Capture the cell that displays the provided text and extract its [X, Y] central coordinate. 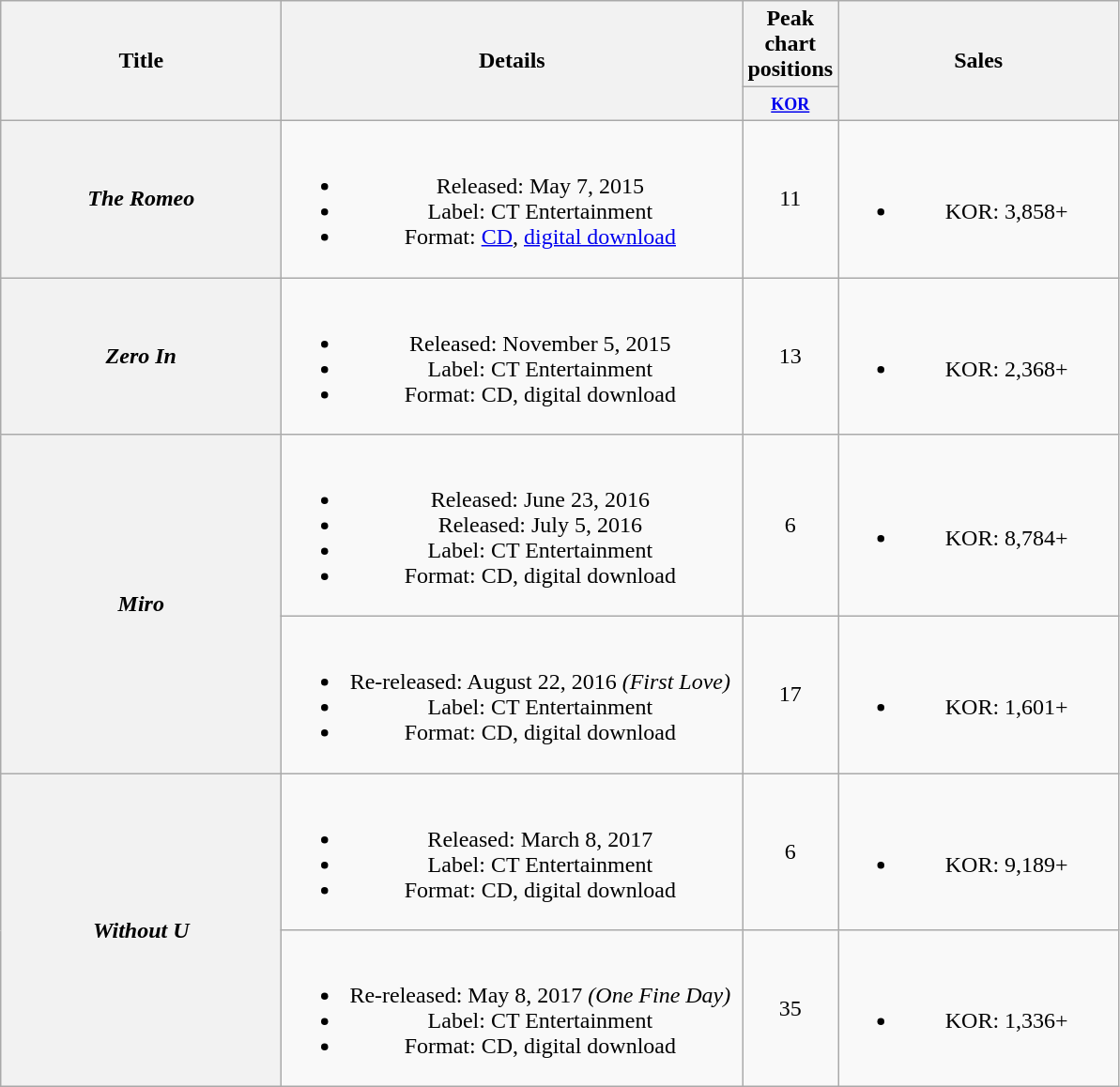
Miro [141, 605]
Released: June 23, 2016Released: July 5, 2016Label: CT EntertainmentFormat: CD, digital download [513, 526]
Released: November 5, 2015Label: CT EntertainmentFormat: CD, digital download [513, 357]
Zero In [141, 357]
Sales [978, 61]
Details [513, 61]
The Romeo [141, 199]
35 [790, 1008]
KOR: 1,601+ [978, 695]
Without U [141, 930]
11 [790, 199]
Released: May 7, 2015Label: CT EntertainmentFormat: CD, digital download [513, 199]
17 [790, 695]
KOR: 2,368+ [978, 357]
KOR: 9,189+ [978, 852]
KOR: 3,858+ [978, 199]
KOR [790, 104]
13 [790, 357]
Peak chart positions [790, 44]
Re-released: August 22, 2016 (First Love)Label: CT EntertainmentFormat: CD, digital download [513, 695]
Title [141, 61]
KOR: 1,336+ [978, 1008]
KOR: 8,784+ [978, 526]
Re-released: May 8, 2017 (One Fine Day)Label: CT EntertainmentFormat: CD, digital download [513, 1008]
Released: March 8, 2017Label: CT EntertainmentFormat: CD, digital download [513, 852]
